Determine the (X, Y) coordinate at the center of the cell enclosing the given text.  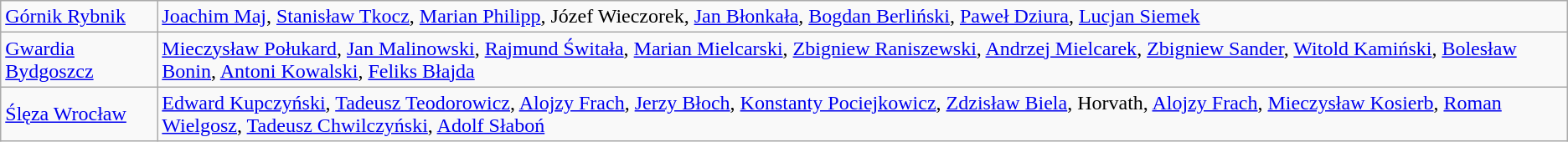
Gwardia Bydgoszcz (79, 60)
Joachim Maj, Stanisław Tkocz, Marian Philipp, Józef Wieczorek, Jan Błonkała, Bogdan Berliński, Paweł Dziura, Lucjan Siemek (863, 17)
Górnik Rybnik (79, 17)
Ślęza Wrocław (79, 114)
